For the text-containing cell, return its midpoint in [X, Y] coordinate format. 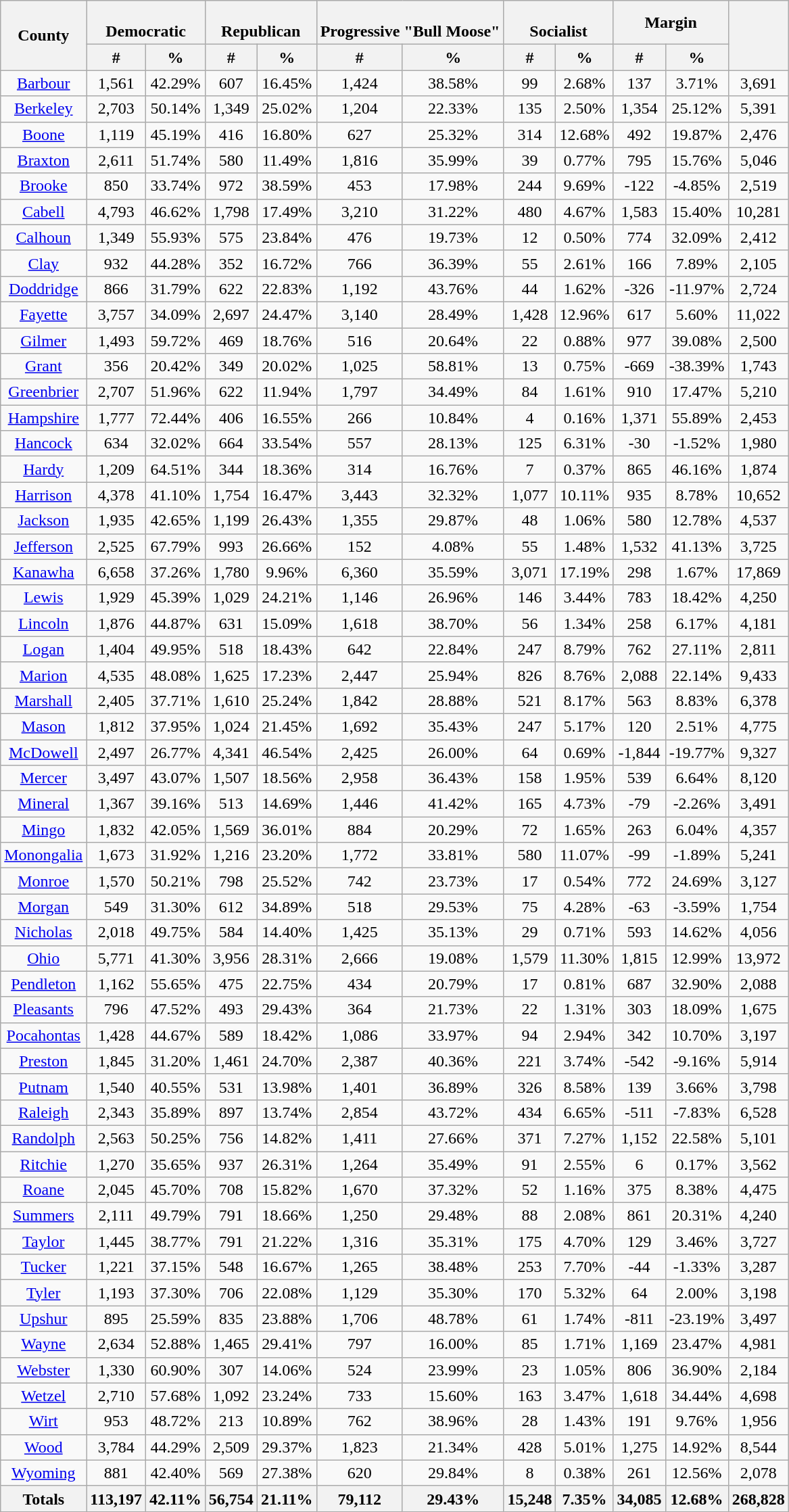
3,491 [759, 804]
10.11% [584, 495]
0.37% [584, 469]
8 [530, 1473]
865 [640, 469]
Lewis [43, 598]
10.70% [696, 1035]
1,354 [640, 109]
44.87% [176, 623]
4.67% [584, 212]
1,570 [116, 881]
2,958 [360, 778]
806 [640, 1370]
1,264 [360, 1164]
31.30% [176, 907]
935 [640, 495]
139 [640, 1087]
-3.59% [696, 907]
6,360 [360, 572]
3,198 [759, 1293]
1,162 [116, 984]
-326 [640, 289]
45.70% [176, 1190]
1,465 [231, 1344]
21.34% [453, 1447]
3,287 [759, 1267]
Tucker [43, 1267]
Margin [671, 23]
19.87% [696, 135]
258 [640, 623]
56 [530, 623]
2,387 [360, 1061]
416 [231, 135]
32.02% [176, 444]
35.43% [453, 726]
4,357 [759, 830]
6,658 [116, 572]
1.43% [584, 1421]
1,675 [759, 1010]
-9.16% [696, 1061]
2,854 [360, 1112]
1,461 [231, 1061]
23.99% [453, 1370]
50.14% [176, 109]
Barbour [43, 83]
1,192 [360, 289]
35.89% [176, 1112]
1.34% [584, 623]
25.94% [453, 675]
1,092 [231, 1396]
2,519 [759, 186]
26.31% [287, 1164]
4,537 [759, 521]
1.62% [584, 289]
84 [530, 392]
135 [530, 109]
796 [116, 1010]
12.96% [584, 314]
1.48% [584, 546]
County [43, 35]
17.49% [287, 212]
516 [360, 340]
1,743 [759, 367]
0.71% [584, 932]
2,453 [759, 418]
Greenbrier [43, 392]
2,343 [116, 1112]
12 [530, 237]
Wood [43, 1447]
1,146 [360, 598]
16.00% [453, 1344]
24.21% [287, 598]
-79 [640, 804]
Cabell [43, 212]
3.74% [584, 1061]
Mingo [43, 830]
1,367 [116, 804]
8.78% [696, 495]
Marion [43, 675]
356 [116, 367]
38.58% [453, 83]
664 [231, 444]
39.08% [696, 340]
26.66% [287, 546]
94 [530, 1035]
28.88% [453, 701]
1,445 [116, 1242]
Wetzel [43, 1396]
493 [231, 1010]
-1.33% [696, 1267]
28.49% [453, 314]
Putnam [43, 1087]
8.38% [696, 1190]
16.67% [287, 1267]
795 [640, 160]
Jackson [43, 521]
4.70% [584, 1242]
Braxton [43, 160]
Lincoln [43, 623]
797 [360, 1344]
Totals [43, 1498]
1,929 [116, 598]
1,625 [231, 675]
1,411 [360, 1138]
5,391 [759, 109]
24.69% [696, 881]
589 [231, 1035]
5.17% [584, 726]
1,424 [360, 83]
4,981 [759, 1344]
44.67% [176, 1035]
881 [116, 1473]
774 [640, 237]
37.26% [176, 572]
48.78% [453, 1319]
575 [231, 237]
42.29% [176, 83]
28.31% [287, 958]
783 [640, 598]
6.17% [696, 623]
766 [360, 263]
29.53% [453, 907]
0.17% [696, 1164]
1,425 [360, 932]
631 [231, 623]
3,140 [360, 314]
46.62% [176, 212]
4 [530, 418]
125 [530, 444]
33.54% [287, 444]
25.52% [287, 881]
6 [640, 1164]
16.76% [453, 469]
72.44% [176, 418]
0.50% [584, 237]
11.30% [584, 958]
475 [231, 984]
40.55% [176, 1087]
10,281 [759, 212]
-30 [640, 444]
13.98% [287, 1087]
1,845 [116, 1061]
884 [360, 830]
43.07% [176, 778]
57.68% [176, 1396]
Kanawha [43, 572]
Monongalia [43, 855]
99 [530, 83]
Doddridge [43, 289]
3,784 [116, 1447]
1,956 [759, 1421]
772 [640, 881]
14.82% [287, 1138]
2.68% [584, 83]
2,045 [116, 1190]
4,775 [759, 726]
17.23% [287, 675]
25.32% [453, 135]
1,025 [360, 367]
-44 [640, 1267]
35.30% [453, 1293]
75 [530, 907]
44 [530, 289]
3,757 [116, 314]
27.66% [453, 1138]
-1.89% [696, 855]
27.38% [287, 1473]
Ritchie [43, 1164]
8.79% [584, 649]
349 [231, 367]
166 [640, 263]
2,697 [231, 314]
165 [530, 804]
221 [530, 1061]
1,129 [360, 1293]
2,405 [116, 701]
1,935 [116, 521]
15.76% [696, 160]
4.28% [584, 907]
9.69% [584, 186]
88 [530, 1216]
798 [231, 881]
-511 [640, 1112]
14.62% [696, 932]
Marshall [43, 701]
43.72% [453, 1112]
1.95% [584, 778]
64.51% [176, 469]
17.98% [453, 186]
9,327 [759, 753]
1,216 [231, 855]
2,724 [759, 289]
687 [640, 984]
56,754 [231, 1498]
49.79% [176, 1216]
1,493 [116, 340]
29.37% [287, 1447]
2,447 [360, 675]
2.94% [584, 1035]
569 [231, 1473]
McDowell [43, 753]
Democratic [146, 23]
364 [360, 1010]
8,544 [759, 1447]
11,022 [759, 314]
-23.19% [696, 1319]
38.77% [176, 1242]
44.29% [176, 1447]
11.94% [287, 392]
1,876 [116, 623]
91 [530, 1164]
303 [640, 1010]
55.89% [696, 418]
953 [116, 1421]
1,221 [116, 1267]
23.24% [287, 1396]
Hampshire [43, 418]
993 [231, 546]
4,250 [759, 598]
40.36% [453, 1061]
307 [231, 1370]
Wayne [43, 1344]
897 [231, 1112]
16.55% [287, 418]
22.58% [696, 1138]
8,120 [759, 778]
32.90% [696, 984]
1.67% [696, 572]
41.13% [696, 546]
59.72% [176, 340]
1.06% [584, 521]
866 [116, 289]
9.76% [696, 1421]
49.95% [176, 649]
4,698 [759, 1396]
476 [360, 237]
41.42% [453, 804]
16.45% [287, 83]
4.73% [584, 804]
Taylor [43, 1242]
16.72% [287, 263]
371 [530, 1138]
548 [231, 1267]
1,086 [360, 1035]
42.65% [176, 521]
50.25% [176, 1138]
Pendleton [43, 984]
36.90% [696, 1370]
113,197 [116, 1498]
Mason [43, 726]
25.12% [696, 109]
1,029 [231, 598]
Morgan [43, 907]
5,771 [116, 958]
29 [530, 932]
Raleigh [43, 1112]
0.77% [584, 160]
1,579 [530, 958]
52 [530, 1190]
45.39% [176, 598]
5,046 [759, 160]
Wirt [43, 1421]
23 [530, 1370]
3,725 [759, 546]
344 [231, 469]
21.11% [287, 1498]
0.54% [584, 881]
1,980 [759, 444]
2,111 [116, 1216]
406 [231, 418]
7.27% [584, 1138]
37.95% [176, 726]
48 [530, 521]
15.40% [696, 212]
2,811 [759, 649]
10.89% [287, 1421]
Mercer [43, 778]
20.29% [453, 830]
19.73% [453, 237]
Berkeley [43, 109]
12.99% [696, 958]
10.84% [453, 418]
-4.85% [696, 186]
22.33% [453, 109]
17.47% [696, 392]
23.73% [453, 881]
2.00% [696, 1293]
22.83% [287, 289]
18.56% [287, 778]
1.65% [584, 830]
2,412 [759, 237]
Republican [261, 23]
42.05% [176, 830]
47.52% [176, 1010]
25.24% [287, 701]
33.74% [176, 186]
3,956 [231, 958]
60.90% [176, 1370]
Fayette [43, 314]
Jefferson [43, 546]
861 [640, 1216]
Calhoun [43, 237]
2,703 [116, 109]
549 [116, 907]
34.49% [453, 392]
31.22% [453, 212]
620 [360, 1473]
5.60% [696, 314]
20.02% [287, 367]
4,793 [116, 212]
2,525 [116, 546]
1,780 [231, 572]
25.02% [287, 109]
531 [231, 1087]
2,018 [116, 932]
50.21% [176, 881]
1,446 [360, 804]
Pleasants [43, 1010]
826 [530, 675]
298 [640, 572]
Monroe [43, 881]
13,972 [759, 958]
38.96% [453, 1421]
Ohio [43, 958]
31.79% [176, 289]
11.07% [584, 855]
8.17% [584, 701]
1,815 [640, 958]
4,056 [759, 932]
4,535 [116, 675]
23.84% [287, 237]
-1.52% [696, 444]
1,777 [116, 418]
22.84% [453, 649]
41.10% [176, 495]
18.76% [287, 340]
-99 [640, 855]
163 [530, 1396]
4,378 [116, 495]
835 [231, 1319]
627 [360, 135]
492 [640, 135]
35.13% [453, 932]
27.11% [696, 649]
Socialist [558, 23]
3.66% [696, 1087]
22.08% [287, 1293]
35.31% [453, 1242]
4.08% [453, 546]
45.19% [176, 135]
9.96% [287, 572]
342 [640, 1035]
3.46% [696, 1242]
29.87% [453, 521]
Webster [43, 1370]
48.72% [176, 1421]
23.20% [287, 855]
16.80% [287, 135]
557 [360, 444]
61 [530, 1319]
129 [640, 1242]
3,071 [530, 572]
14.06% [287, 1370]
7 [530, 469]
3.47% [584, 1396]
1,673 [116, 855]
-2.26% [696, 804]
4,240 [759, 1216]
9,433 [759, 675]
706 [231, 1293]
352 [231, 263]
524 [360, 1370]
1,772 [360, 855]
2,497 [116, 753]
14.92% [696, 1447]
Randolph [43, 1138]
733 [360, 1396]
-122 [640, 186]
521 [530, 701]
31.20% [176, 1061]
261 [640, 1473]
34,085 [640, 1498]
38.59% [287, 186]
38.70% [453, 623]
Roane [43, 1190]
1,355 [360, 521]
14.69% [287, 804]
5,241 [759, 855]
2,634 [116, 1344]
3,210 [360, 212]
Harrison [43, 495]
34.44% [696, 1396]
-38.39% [696, 367]
28.13% [453, 444]
15.82% [287, 1190]
146 [530, 598]
3,443 [360, 495]
2.61% [584, 263]
12.56% [696, 1473]
158 [530, 778]
19.08% [453, 958]
Nicholas [43, 932]
2,509 [231, 1447]
2.08% [584, 1216]
35.65% [176, 1164]
469 [231, 340]
52.88% [176, 1344]
1,404 [116, 649]
2,078 [759, 1473]
563 [640, 701]
5,914 [759, 1061]
1,077 [530, 495]
37.15% [176, 1267]
152 [360, 546]
29.48% [453, 1216]
1,152 [640, 1138]
18.43% [287, 649]
55.65% [176, 984]
18.36% [287, 469]
1.05% [584, 1370]
0.16% [584, 418]
1,823 [360, 1447]
Tyler [43, 1293]
51.74% [176, 160]
26.77% [176, 753]
1,798 [231, 212]
910 [640, 392]
1,706 [360, 1319]
1,250 [360, 1216]
34.89% [287, 907]
2,710 [116, 1396]
5,210 [759, 392]
7.35% [584, 1498]
1,874 [759, 469]
8.58% [584, 1087]
55.93% [176, 237]
26.96% [453, 598]
24.70% [287, 1061]
21.73% [453, 1010]
3,562 [759, 1164]
-542 [640, 1061]
29.84% [453, 1473]
34.09% [176, 314]
5.01% [584, 1447]
1.61% [584, 392]
634 [116, 444]
-669 [640, 367]
42.11% [176, 1498]
17,869 [759, 572]
18.09% [696, 1010]
0.75% [584, 367]
85 [530, 1344]
21.45% [287, 726]
1,265 [360, 1267]
79,112 [360, 1498]
2,611 [116, 160]
1,193 [116, 1293]
617 [640, 314]
26.00% [453, 753]
10,652 [759, 495]
708 [231, 1190]
1,569 [231, 830]
5,101 [759, 1138]
Gilmer [43, 340]
35.49% [453, 1164]
932 [116, 263]
20.64% [453, 340]
1,507 [231, 778]
Brooke [43, 186]
36.39% [453, 263]
3.44% [584, 598]
2,500 [759, 340]
Hardy [43, 469]
977 [640, 340]
1.71% [584, 1344]
28 [530, 1421]
6.04% [696, 830]
0.88% [584, 340]
1,024 [231, 726]
31.92% [176, 855]
1,119 [116, 135]
35.99% [453, 160]
58.81% [453, 367]
-19.77% [696, 753]
170 [530, 1293]
213 [231, 1421]
2,707 [116, 392]
1,832 [116, 830]
375 [640, 1190]
33.97% [453, 1035]
0.38% [584, 1473]
0.81% [584, 984]
23.47% [696, 1344]
Clay [43, 263]
253 [530, 1267]
51.96% [176, 392]
6.64% [696, 778]
24.47% [287, 314]
2,105 [759, 263]
14.40% [287, 932]
642 [360, 649]
513 [231, 804]
6,528 [759, 1112]
175 [530, 1242]
15,248 [530, 1498]
Upshur [43, 1319]
Mineral [43, 804]
1,199 [231, 521]
22.75% [287, 984]
Wyoming [43, 1473]
7.70% [584, 1267]
20.31% [696, 1216]
11.49% [287, 160]
8.83% [696, 701]
2.51% [696, 726]
17.19% [584, 572]
4,341 [231, 753]
756 [231, 1138]
1,209 [116, 469]
-811 [640, 1319]
6.65% [584, 1112]
1,330 [116, 1370]
Boone [43, 135]
21.22% [287, 1242]
1,583 [640, 212]
20.79% [453, 984]
3,727 [759, 1242]
46.16% [696, 469]
1,204 [360, 109]
1,561 [116, 83]
36.43% [453, 778]
48.08% [176, 675]
937 [231, 1164]
15.09% [287, 623]
22.14% [696, 675]
972 [231, 186]
39.16% [176, 804]
46.54% [287, 753]
26.43% [287, 521]
67.79% [176, 546]
29.41% [287, 1344]
1,540 [116, 1087]
263 [640, 830]
-1,844 [640, 753]
1,842 [360, 701]
2.55% [584, 1164]
39 [530, 160]
3.71% [696, 83]
1.74% [584, 1319]
266 [360, 418]
895 [116, 1319]
Summers [43, 1216]
37.71% [176, 701]
13 [530, 367]
6,378 [759, 701]
539 [640, 778]
191 [640, 1421]
1,270 [116, 1164]
850 [116, 186]
38.48% [453, 1267]
137 [640, 83]
-11.97% [696, 289]
4,475 [759, 1190]
480 [530, 212]
35.59% [453, 572]
2,425 [360, 753]
42.40% [176, 1473]
-7.83% [696, 1112]
32.09% [696, 237]
37.30% [176, 1293]
Preston [43, 1061]
1,371 [640, 418]
36.01% [287, 830]
44.28% [176, 263]
43.76% [453, 289]
593 [640, 932]
1,401 [360, 1087]
32.32% [453, 495]
1,797 [360, 392]
3,798 [759, 1087]
13.74% [287, 1112]
1,169 [640, 1344]
1,692 [360, 726]
Logan [43, 649]
25.59% [176, 1319]
6.31% [584, 444]
7.89% [696, 263]
2,666 [360, 958]
120 [640, 726]
-63 [640, 907]
37.32% [453, 1190]
Pocahontas [43, 1035]
2,476 [759, 135]
20.42% [176, 367]
3,197 [759, 1035]
72 [530, 830]
1,316 [360, 1242]
612 [231, 907]
Progressive "Bull Moose" [410, 23]
742 [360, 881]
3,127 [759, 881]
244 [530, 186]
33.81% [453, 855]
5.32% [584, 1293]
2,184 [759, 1370]
1.16% [584, 1190]
Grant [43, 367]
23.88% [287, 1319]
1,670 [360, 1190]
1,812 [116, 726]
584 [231, 932]
18.66% [287, 1216]
Hancock [43, 444]
49.75% [176, 932]
2,563 [116, 1138]
15.60% [453, 1396]
8.76% [584, 675]
1.31% [584, 1010]
453 [360, 186]
326 [530, 1087]
16.47% [287, 495]
36.89% [453, 1087]
1,275 [640, 1447]
1,816 [360, 160]
4,181 [759, 623]
12.78% [696, 521]
428 [530, 1447]
2.50% [584, 109]
0.69% [584, 753]
1,610 [231, 701]
268,828 [759, 1498]
41.30% [176, 958]
1,532 [640, 546]
607 [231, 83]
3,691 [759, 83]
